Pinpoint the cell where the given text exists, returning its (X, Y) midpoint coordinate. 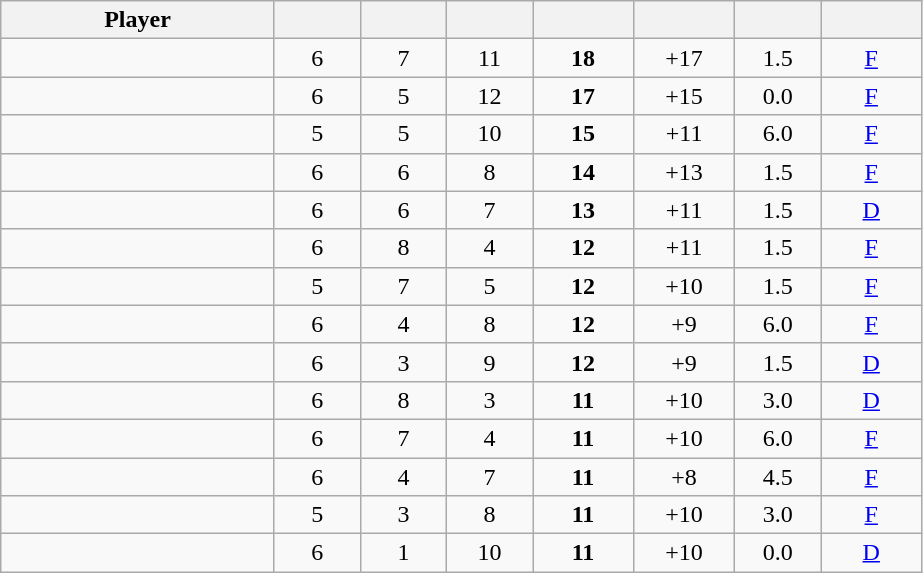
13 (582, 210)
9 (489, 362)
18 (582, 58)
17 (582, 96)
+17 (684, 58)
+13 (684, 172)
+15 (684, 96)
15 (582, 134)
+8 (684, 477)
14 (582, 172)
Player (138, 20)
1 (403, 553)
4.5 (778, 477)
